Locate the cell with the specified text and output its [X, Y] center coordinate. 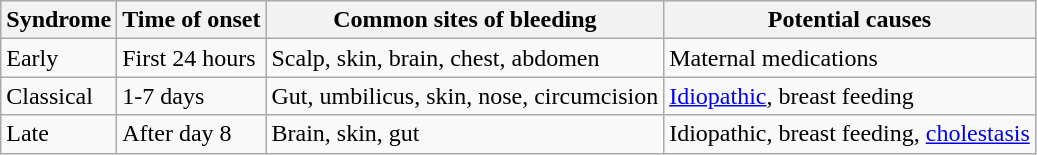
Late [59, 134]
1-7 days [192, 96]
First 24 hours [192, 58]
After day 8 [192, 134]
Gut, umbilicus, skin, nose, circumcision [465, 96]
Syndrome [59, 20]
Classical [59, 96]
Idiopathic, breast feeding [850, 96]
Time of onset [192, 20]
Brain, skin, gut [465, 134]
Common sites of bleeding [465, 20]
Maternal medications [850, 58]
Scalp, skin, brain, chest, abdomen [465, 58]
Potential causes [850, 20]
Idiopathic, breast feeding, cholestasis [850, 134]
Early [59, 58]
